Search for the cell housing the specified text and yield its (x, y) center coordinate. 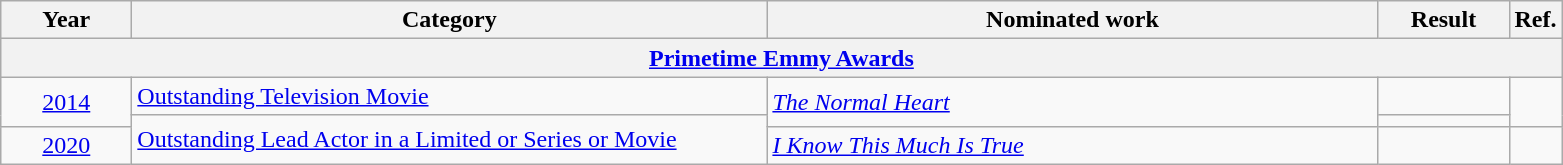
2020 (66, 145)
Result (1444, 20)
Category (450, 20)
Ref. (1536, 20)
Outstanding Lead Actor in a Limited or Series or Movie (450, 140)
I Know This Much Is True (1072, 145)
Year (66, 20)
Primetime Emmy Awards (782, 58)
Outstanding Television Movie (450, 96)
The Normal Heart (1072, 102)
Nominated work (1072, 20)
2014 (66, 102)
